Identify which cell holds the provided text, then report its (X, Y) central coordinate. 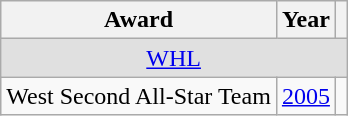
2005 (306, 96)
Year (306, 20)
Award (139, 20)
WHL (174, 58)
West Second All-Star Team (139, 96)
